Capture the cell that displays the provided text and extract its (X, Y) central coordinate. 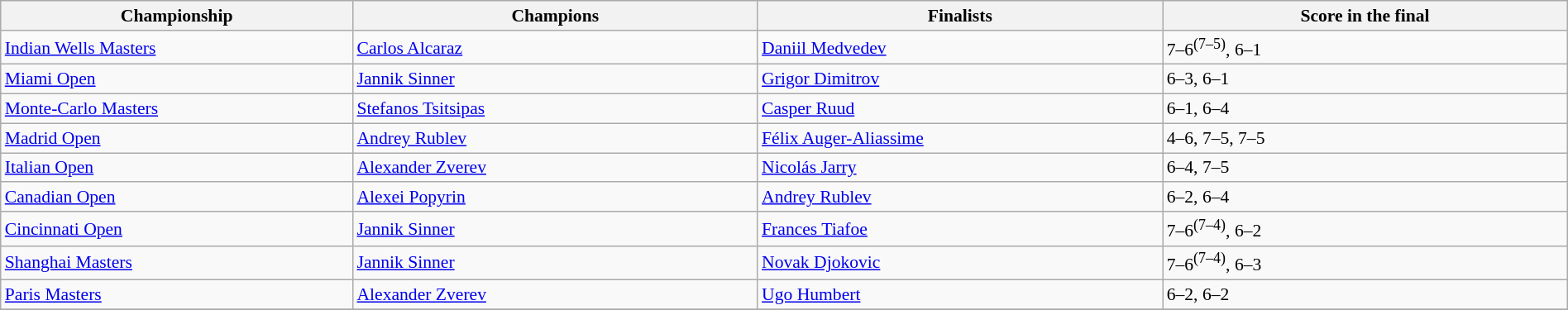
Monte-Carlo Masters (177, 109)
Paris Masters (177, 295)
Miami Open (177, 79)
Carlos Alcaraz (555, 48)
Félix Auger-Aliassime (960, 138)
Shanghai Masters (177, 263)
6–1, 6–4 (1365, 109)
Champions (555, 16)
Nicolás Jarry (960, 168)
4–6, 7–5, 7–5 (1365, 138)
6–2, 6–4 (1365, 198)
Championship (177, 16)
6–2, 6–2 (1365, 295)
Finalists (960, 16)
Frances Tiafoe (960, 228)
Canadian Open (177, 198)
Daniil Medvedev (960, 48)
6–4, 7–5 (1365, 168)
6–3, 6–1 (1365, 79)
Alexei Popyrin (555, 198)
Score in the final (1365, 16)
7–6(7–5), 6–1 (1365, 48)
Indian Wells Masters (177, 48)
Grigor Dimitrov (960, 79)
Italian Open (177, 168)
7–6(7–4), 6–2 (1365, 228)
7–6(7–4), 6–3 (1365, 263)
Stefanos Tsitsipas (555, 109)
Novak Djokovic (960, 263)
Cincinnati Open (177, 228)
Ugo Humbert (960, 295)
Madrid Open (177, 138)
Casper Ruud (960, 109)
